Extract the [X, Y] coordinate from the center of the cell holding the provided text.  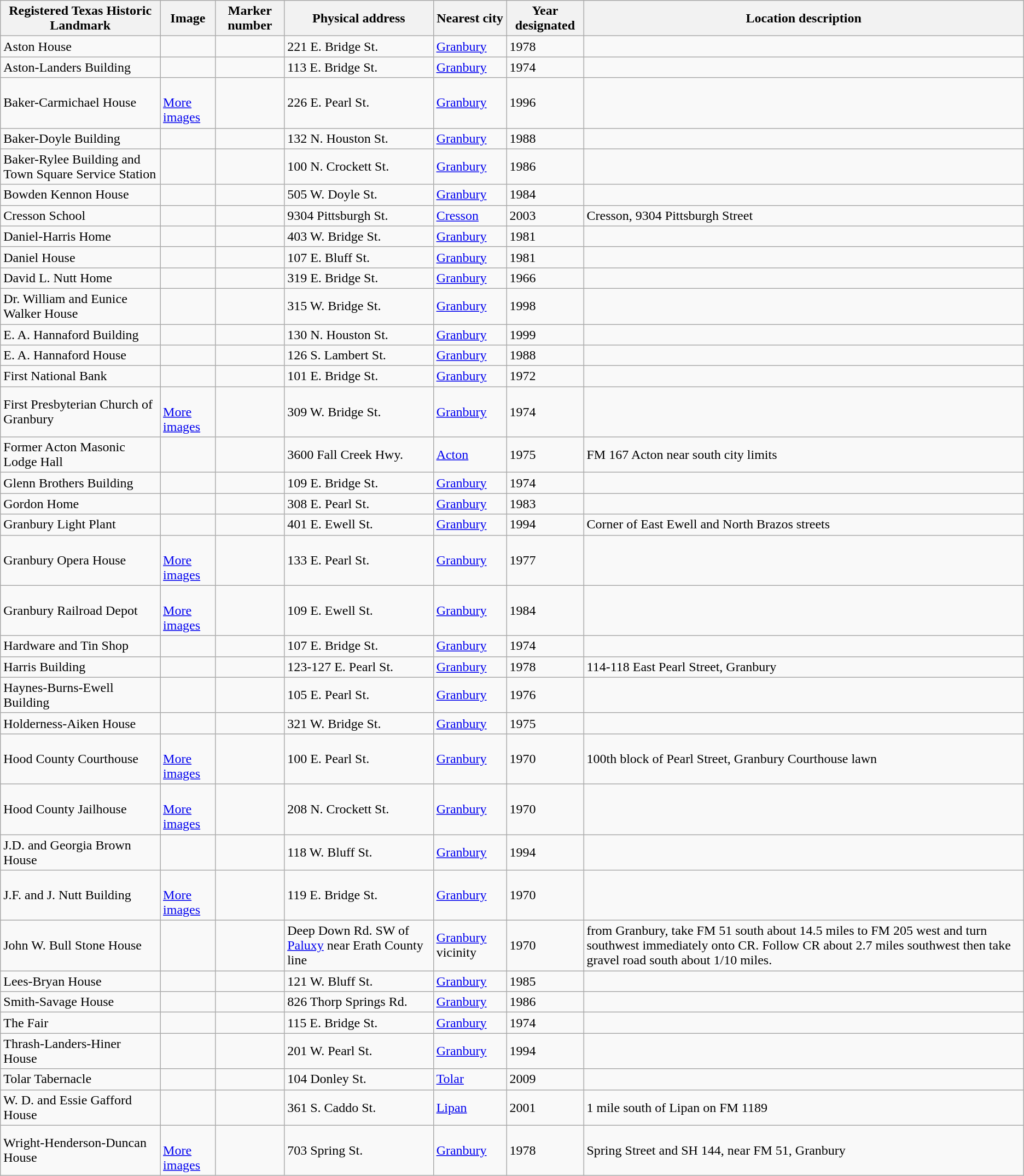
Granbury vicinity [470, 946]
E. A. Hannaford Building [80, 334]
361 S. Caddo St. [359, 1107]
David L. Nutt Home [80, 278]
109 E. Bridge St. [359, 483]
208 N. Crockett St. [359, 809]
114-118 East Pearl Street, Granbury [804, 667]
104 Donley St. [359, 1079]
826 Thorp Springs Rd. [359, 1002]
John W. Bull Stone House [80, 946]
1976 [545, 695]
Physical address [359, 19]
118 W. Bluff St. [359, 852]
Spring Street and SH 144, near FM 51, Granbury [804, 1150]
1 mile south of Lipan on FM 1189 [804, 1107]
319 E. Bridge St. [359, 278]
126 S. Lambert St. [359, 356]
9304 Pittsburgh St. [359, 216]
221 E. Bridge St. [359, 46]
201 W. Pearl St. [359, 1051]
1999 [545, 334]
1977 [545, 560]
1972 [545, 376]
Gordon Home [80, 504]
3600 Fall Creek Hwy. [359, 455]
Dr. William and Eunice Walker House [80, 306]
703 Spring St. [359, 1150]
Smith-Savage House [80, 1002]
Acton [470, 455]
107 E. Bluff St. [359, 257]
100 E. Pearl St. [359, 759]
309 W. Bridge St. [359, 412]
1966 [545, 278]
Nearest city [470, 19]
321 W. Bridge St. [359, 723]
403 W. Bridge St. [359, 236]
1985 [545, 981]
Hood County Jailhouse [80, 809]
1983 [545, 504]
Corner of East Ewell and North Brazos streets [804, 525]
100th block of Pearl Street, Granbury Courthouse lawn [804, 759]
Location description [804, 19]
123-127 E. Pearl St. [359, 667]
Tolar [470, 1079]
Glenn Brothers Building [80, 483]
Former Acton Masonic Lodge Hall [80, 455]
E. A. Hannaford House [80, 356]
1998 [545, 306]
Granbury Opera House [80, 560]
119 E. Bridge St. [359, 895]
105 E. Pearl St. [359, 695]
226 E. Pearl St. [359, 103]
Daniel-Harris Home [80, 236]
100 N. Crockett St. [359, 166]
Baker-Carmichael House [80, 103]
Baker-Rylee Building and Town Square Service Station [80, 166]
Thrash-Landers-Hiner House [80, 1051]
Registered Texas Historic Landmark [80, 19]
315 W. Bridge St. [359, 306]
Holderness-Aiken House [80, 723]
132 N. Houston St. [359, 138]
401 E. Ewell St. [359, 525]
308 E. Pearl St. [359, 504]
Cresson School [80, 216]
Haynes-Burns-Ewell Building [80, 695]
Tolar Tabernacle [80, 1079]
Aston House [80, 46]
2001 [545, 1107]
Cresson, 9304 Pittsburgh Street [804, 216]
2009 [545, 1079]
2003 [545, 216]
FM 167 Acton near south city limits [804, 455]
Baker-Doyle Building [80, 138]
Deep Down Rd. SW of Paluxy near Erath County line [359, 946]
W. D. and Essie Gafford House [80, 1107]
107 E. Bridge St. [359, 646]
115 E. Bridge St. [359, 1023]
Harris Building [80, 667]
Image [188, 19]
Granbury Light Plant [80, 525]
121 W. Bluff St. [359, 981]
Wright-Henderson-Duncan House [80, 1150]
113 E. Bridge St. [359, 67]
130 N. Houston St. [359, 334]
1996 [545, 103]
505 W. Doyle St. [359, 195]
Hardware and Tin Shop [80, 646]
Hood County Courthouse [80, 759]
Lees-Bryan House [80, 981]
Year designated [545, 19]
133 E. Pearl St. [359, 560]
First National Bank [80, 376]
Daniel House [80, 257]
J.D. and Georgia Brown House [80, 852]
Lipan [470, 1107]
Aston-Landers Building [80, 67]
The Fair [80, 1023]
101 E. Bridge St. [359, 376]
Cresson [470, 216]
Bowden Kennon House [80, 195]
109 E. Ewell St. [359, 610]
Granbury Railroad Depot [80, 610]
Marker number [250, 19]
First Presbyterian Church of Granbury [80, 412]
J.F. and J. Nutt Building [80, 895]
